Provide the [x, y] coordinate of the cell's center where the given text is located.  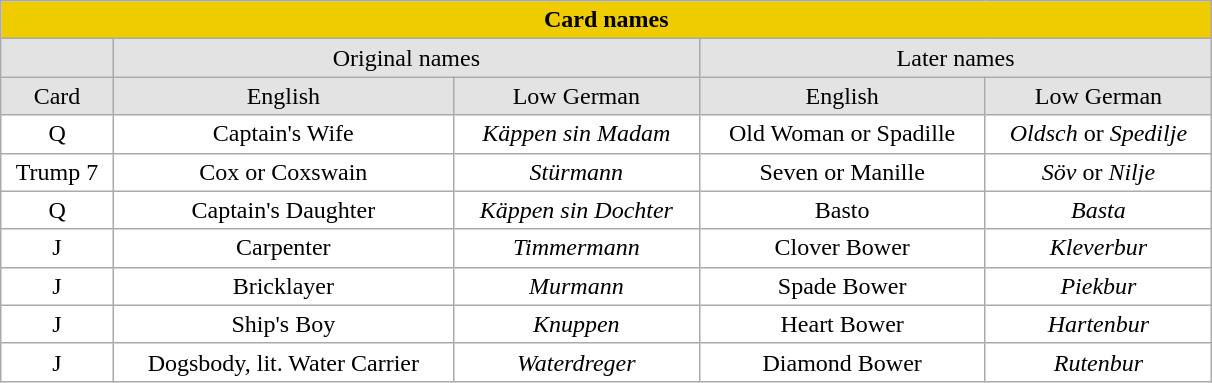
Card names [606, 20]
Bricklayer [283, 286]
Stürmann [576, 172]
Hartenbur [1098, 324]
Ship's Boy [283, 324]
Clover Bower [842, 248]
Basta [1098, 210]
Piekbur [1098, 286]
Original names [406, 58]
Later names [956, 58]
Old Woman or Spadille [842, 134]
Trump 7 [58, 172]
Käppen sin Dochter [576, 210]
Spade Bower [842, 286]
Cox or Coxswain [283, 172]
Timmermann [576, 248]
Carpenter [283, 248]
Knuppen [576, 324]
Oldsch or Spedilje [1098, 134]
Card [58, 96]
Heart Bower [842, 324]
Söv or Nilje [1098, 172]
Diamond Bower [842, 362]
Murmann [576, 286]
Captain's Wife [283, 134]
Captain's Daughter [283, 210]
Seven or Manille [842, 172]
Basto [842, 210]
Kleverbur [1098, 248]
Waterdreger [576, 362]
Dogsbody, lit. Water Carrier [283, 362]
Rutenbur [1098, 362]
Käppen sin Madam [576, 134]
